Output the (X, Y) coordinate of the center of the cell containing the given text.  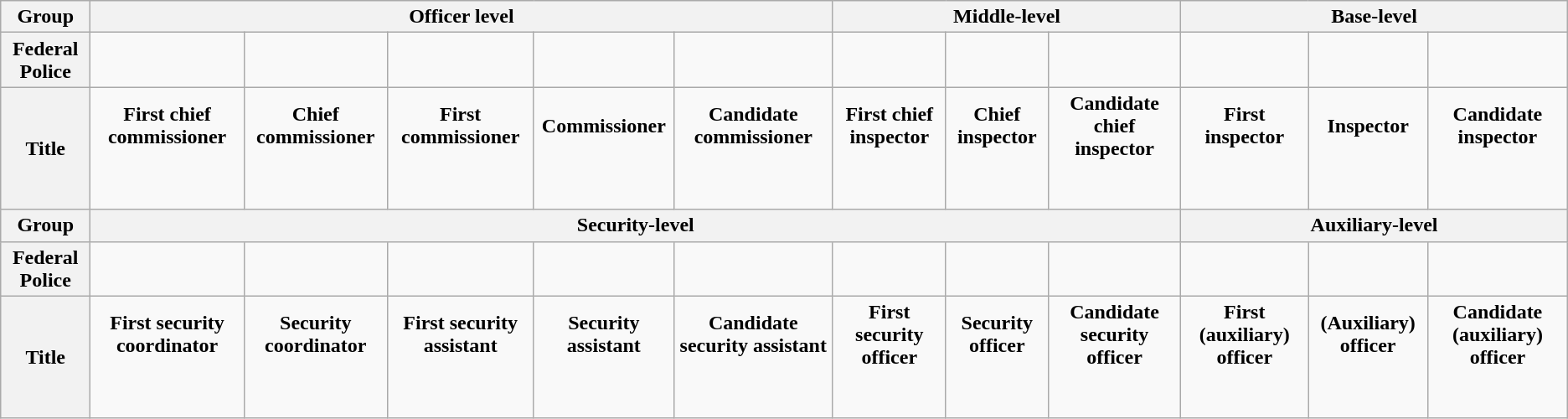
Candidate (auxiliary) officer (1498, 357)
First security assistant (461, 357)
Candidate security assistant (753, 357)
First commissioner (461, 148)
Chief inspector (997, 148)
Candidate security officer (1114, 357)
Security coordinator (315, 357)
Security officer (997, 357)
(Auxiliary) officer (1369, 357)
Security assistant (603, 357)
Auxiliary-level (1374, 225)
First chief commissioner (168, 148)
Base-level (1374, 17)
Commissioner (603, 148)
Middle-level (1007, 17)
First security officer (890, 357)
Security-level (636, 225)
First inspector (1245, 148)
Officer level (462, 17)
Candidate commissioner (753, 148)
First chief inspector (890, 148)
Candidate inspector (1498, 148)
Inspector (1369, 148)
First (auxiliary) officer (1245, 357)
Candidate chief inspector (1114, 148)
First security coordinator (168, 357)
Chief commissioner (315, 148)
